Provide the (X, Y) coordinate of the cell's center where the given text is located.  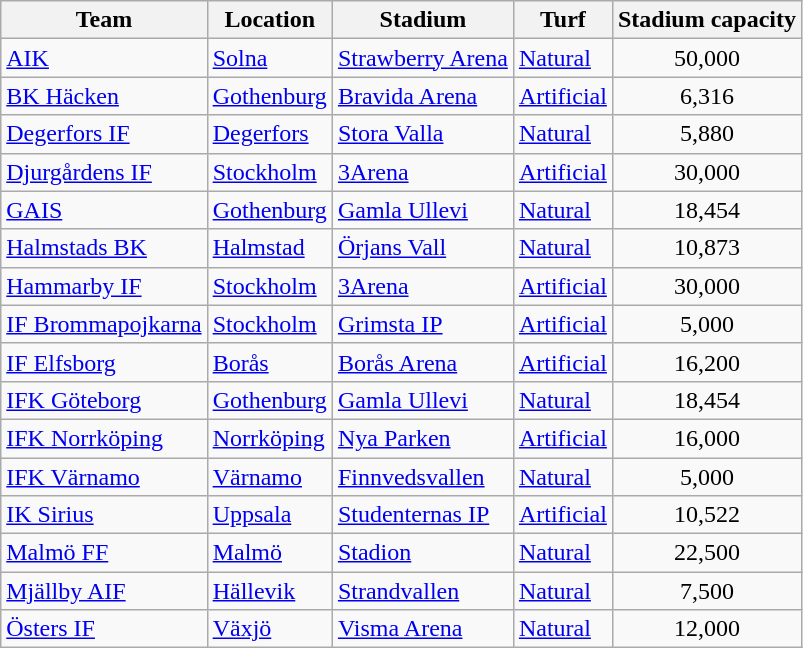
Stadium capacity (706, 20)
GAIS (104, 210)
IF Elfsborg (104, 362)
Halmstad (270, 248)
16,000 (706, 438)
Hammarby IF (104, 286)
Hällevik (270, 591)
Malmö FF (104, 553)
Solna (270, 58)
IK Sirius (104, 515)
16,200 (706, 362)
7,500 (706, 591)
IF Brommapojkarna (104, 324)
Strandvallen (422, 591)
Uppsala (270, 515)
50,000 (706, 58)
10,873 (706, 248)
Finnvedsvallen (422, 477)
Degerfors (270, 134)
IFK Göteborg (104, 400)
Norrköping (270, 438)
Grimsta IP (422, 324)
6,316 (706, 96)
Örjans Vall (422, 248)
Borås (270, 362)
10,522 (706, 515)
Djurgårdens IF (104, 172)
Degerfors IF (104, 134)
Mjällby AIF (104, 591)
AIK (104, 58)
Borås Arena (422, 362)
BK Häcken (104, 96)
Strawberry Arena (422, 58)
Team (104, 20)
22,500 (706, 553)
Turf (562, 20)
Halmstads BK (104, 248)
Studenternas IP (422, 515)
Malmö (270, 553)
IFK Värnamo (104, 477)
Bravida Arena (422, 96)
Växjö (270, 629)
Stadium (422, 20)
Location (270, 20)
Värnamo (270, 477)
IFK Norrköping (104, 438)
Visma Arena (422, 629)
5,880 (706, 134)
Nya Parken (422, 438)
Stora Valla (422, 134)
12,000 (706, 629)
Stadion (422, 553)
Östers IF (104, 629)
